Return [X, Y] of the center of cell containing provided text 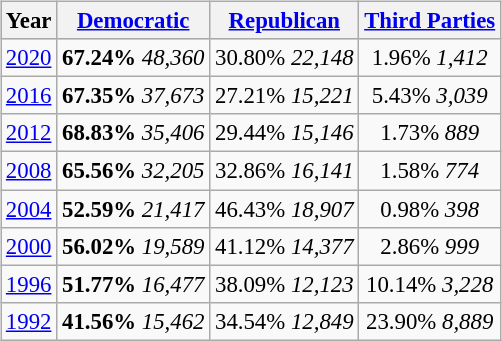
1.58% 774 [430, 171]
10.14% 3,228 [430, 284]
1.96% 1,412 [430, 58]
67.35% 37,673 [134, 96]
34.54% 12,849 [284, 321]
41.12% 14,377 [284, 246]
68.83% 35,406 [134, 133]
51.77% 16,477 [134, 284]
2020 [29, 58]
2012 [29, 133]
65.56% 32,205 [134, 171]
2004 [29, 209]
1992 [29, 321]
2.86% 999 [430, 246]
2008 [29, 171]
41.56% 15,462 [134, 321]
2016 [29, 96]
52.59% 21,417 [134, 209]
27.21% 15,221 [284, 96]
Year [29, 21]
38.09% 12,123 [284, 284]
0.98% 398 [430, 209]
Republican [284, 21]
29.44% 15,146 [284, 133]
56.02% 19,589 [134, 246]
32.86% 16,141 [284, 171]
2000 [29, 246]
23.90% 8,889 [430, 321]
5.43% 3,039 [430, 96]
1996 [29, 284]
46.43% 18,907 [284, 209]
30.80% 22,148 [284, 58]
Democratic [134, 21]
1.73% 889 [430, 133]
Third Parties [430, 21]
67.24% 48,360 [134, 58]
